Output the [X, Y] coordinate of the center of the cell containing the given text.  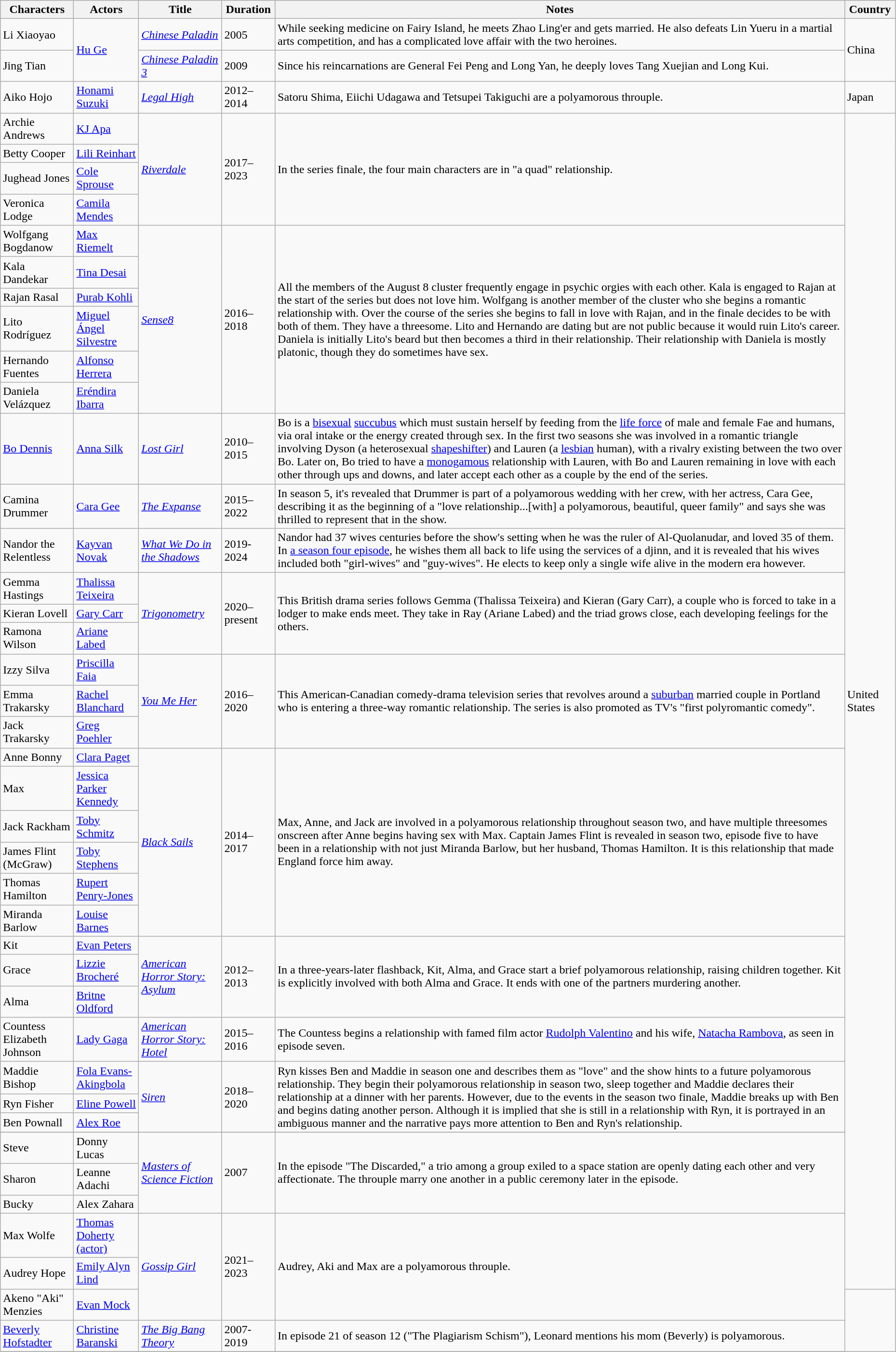
Leanne Adachi [106, 1179]
Donny Lucas [106, 1148]
Lost Girl [180, 449]
Since his reincarnations are General Fei Peng and Long Yan, he deeply loves Tang Xuejian and Long Kui. [560, 66]
Lili Reinhart [106, 153]
Camina Drummer [37, 506]
What We Do in the Shadows [180, 551]
Evan Peters [106, 946]
Betty Cooper [37, 153]
Beverly Hofstadter [37, 1336]
Sense8 [180, 319]
2017–2023 [249, 169]
James Flint (McGraw) [37, 857]
Bo Dennis [37, 449]
Jughead Jones [37, 178]
Rachel Blanchard [106, 701]
Evan Mock [106, 1305]
Riverdale [180, 169]
2012–2014 [249, 97]
Title [180, 10]
Ariane Labed [106, 638]
Chinese Paladin [180, 35]
Max Riemelt [106, 241]
American Horror Story: Asylum [180, 977]
Alfonso Herrera [106, 366]
2019-2024 [249, 551]
2015–2022 [249, 506]
Clara Paget [106, 757]
Honami Suzuki [106, 97]
Masters of Science Fiction [180, 1173]
Jessica Parker Kennedy [106, 788]
Kala Dandekar [37, 272]
The Expanse [180, 506]
United States [869, 701]
Jack Trakarsky [37, 732]
Alex Roe [106, 1122]
Emma Trakarsky [37, 701]
Hu Ge [106, 50]
Lizzie Brocheré [106, 970]
Miguel Ángel Silvestre [106, 328]
Bucky [37, 1204]
Toby Stephens [106, 857]
Gemma Hastings [37, 588]
Sharon [37, 1179]
Anne Bonny [37, 757]
Tina Desai [106, 272]
American Horror Story: Hotel [180, 1040]
You Me Her [180, 701]
Kit [37, 946]
China [869, 50]
Trigonometry [180, 613]
Lito Rodríguez [37, 328]
Miranda Barlow [37, 920]
Max [37, 788]
Daniela Velázquez [37, 398]
2010–2015 [249, 449]
Rajan Rasal [37, 297]
Kayvan Novak [106, 551]
Notes [560, 10]
The Countess begins a relationship with famed film actor Rudolph Valentino and his wife, Natacha Rambova, as seen in episode seven. [560, 1040]
Siren [180, 1097]
Max Wolfe [37, 1235]
In the series finale, the four main characters are in "a quad" relationship. [560, 169]
In episode 21 of season 12 ("The Plagiarism Schism"), Leonard mentions his mom (Beverly) is polyamorous. [560, 1336]
Cole Sprouse [106, 178]
Ben Pownall [37, 1122]
Black Sails [180, 842]
2005 [249, 35]
2015–2016 [249, 1040]
Gossip Girl [180, 1267]
Maddie Bishop [37, 1078]
2016–2020 [249, 701]
Cara Gee [106, 506]
Louise Barnes [106, 920]
Priscilla Faia [106, 669]
Hernando Fuentes [37, 366]
Actors [106, 10]
Kieran Lovell [37, 613]
Alex Zahara [106, 1204]
Nandor the Relentless [37, 551]
Chinese Paladin 3 [180, 66]
Alma [37, 1002]
Audrey, Aki and Max are a polyamorous throuple. [560, 1267]
Izzy Silva [37, 669]
2016–2018 [249, 319]
Thomas Doherty (actor) [106, 1235]
Emily Alyn Lind [106, 1273]
Akeno "Aki" Menzies [37, 1305]
Rupert Penry-Jones [106, 889]
Archie Andrews [37, 128]
2009 [249, 66]
Country [869, 10]
Eline Powell [106, 1103]
Toby Schmitz [106, 826]
2020–present [249, 613]
Camila Mendes [106, 209]
Lady Gaga [106, 1040]
Aiko Hojo [37, 97]
The Big Bang Theory [180, 1336]
Anna Silk [106, 449]
2012–2013 [249, 977]
Satoru Shima, Eiichi Udagawa and Tetsupei Takiguchi are a polyamorous throuple. [560, 97]
Jing Tian [37, 66]
Greg Poehler [106, 732]
Purab Kohli [106, 297]
2007-2019 [249, 1336]
Characters [37, 10]
Countess Elizabeth Johnson [37, 1040]
Grace [37, 970]
Ryn Fisher [37, 1103]
Duration [249, 10]
2018–2020 [249, 1097]
Veronica Lodge [37, 209]
Eréndira Ibarra [106, 398]
Li Xiaoyao [37, 35]
Ramona Wilson [37, 638]
Jack Rackham [37, 826]
Gary Carr [106, 613]
Thomas Hamilton [37, 889]
Fola Evans-Akingbola [106, 1078]
Japan [869, 97]
2007 [249, 1173]
Christine Baranski [106, 1336]
2014–2017 [249, 842]
Steve [37, 1148]
Legal High [180, 97]
Wolfgang Bogdanow [37, 241]
Audrey Hope [37, 1273]
KJ Apa [106, 128]
Thalissa Teixeira [106, 588]
Britne Oldford [106, 1002]
2021–2023 [249, 1267]
